Return the (X, Y) coordinate for the center point of the cell that contains the specified text.  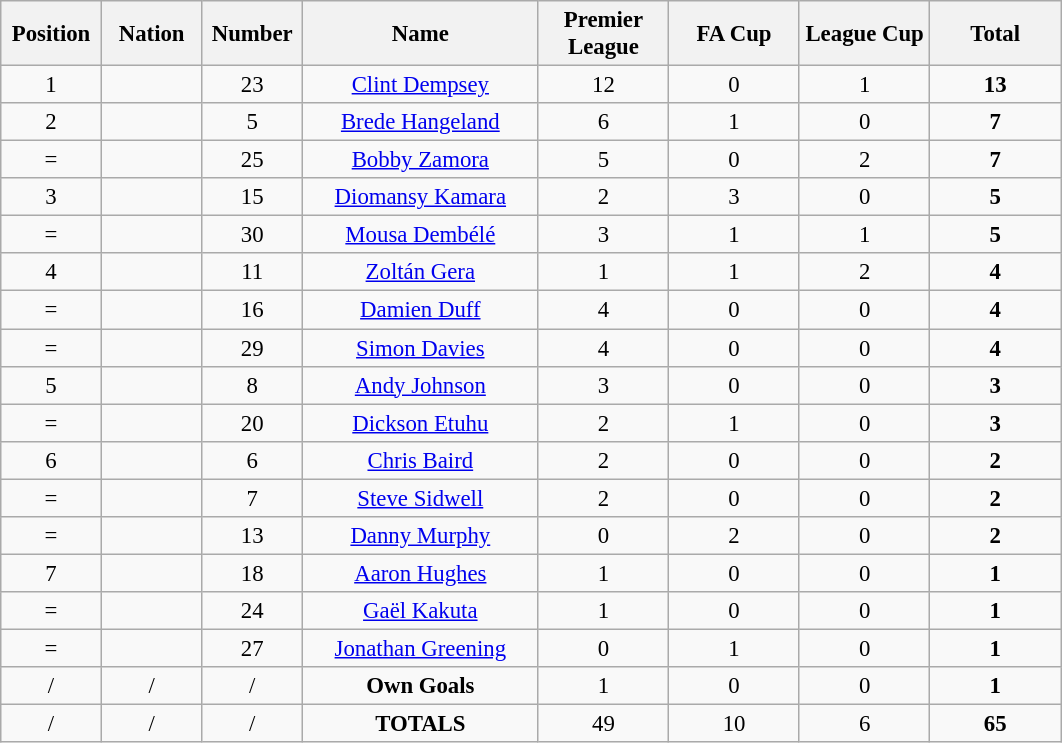
Zoltán Gera (421, 273)
27 (252, 648)
20 (252, 423)
65 (996, 724)
TOTALS (421, 724)
Number (252, 34)
24 (252, 611)
Steve Sidwell (421, 498)
Diomansy Kamara (421, 197)
Nation (152, 34)
15 (252, 197)
23 (252, 85)
8 (252, 385)
Damien Duff (421, 310)
12 (604, 85)
League Cup (864, 34)
Andy Johnson (421, 385)
Aaron Hughes (421, 573)
25 (252, 160)
Position (52, 34)
Gaël Kakuta (421, 611)
Bobby Zamora (421, 160)
Simon Davies (421, 348)
Jonathan Greening (421, 648)
30 (252, 235)
11 (252, 273)
Mousa Dembélé (421, 235)
Dickson Etuhu (421, 423)
Name (421, 34)
29 (252, 348)
Danny Murphy (421, 536)
Brede Hangeland (421, 122)
Own Goals (421, 686)
Total (996, 34)
10 (734, 724)
Chris Baird (421, 460)
FA Cup (734, 34)
Clint Dempsey (421, 85)
Premier League (604, 34)
18 (252, 573)
16 (252, 310)
49 (604, 724)
